Locate the cell with the specified text and output its (x, y) center coordinate. 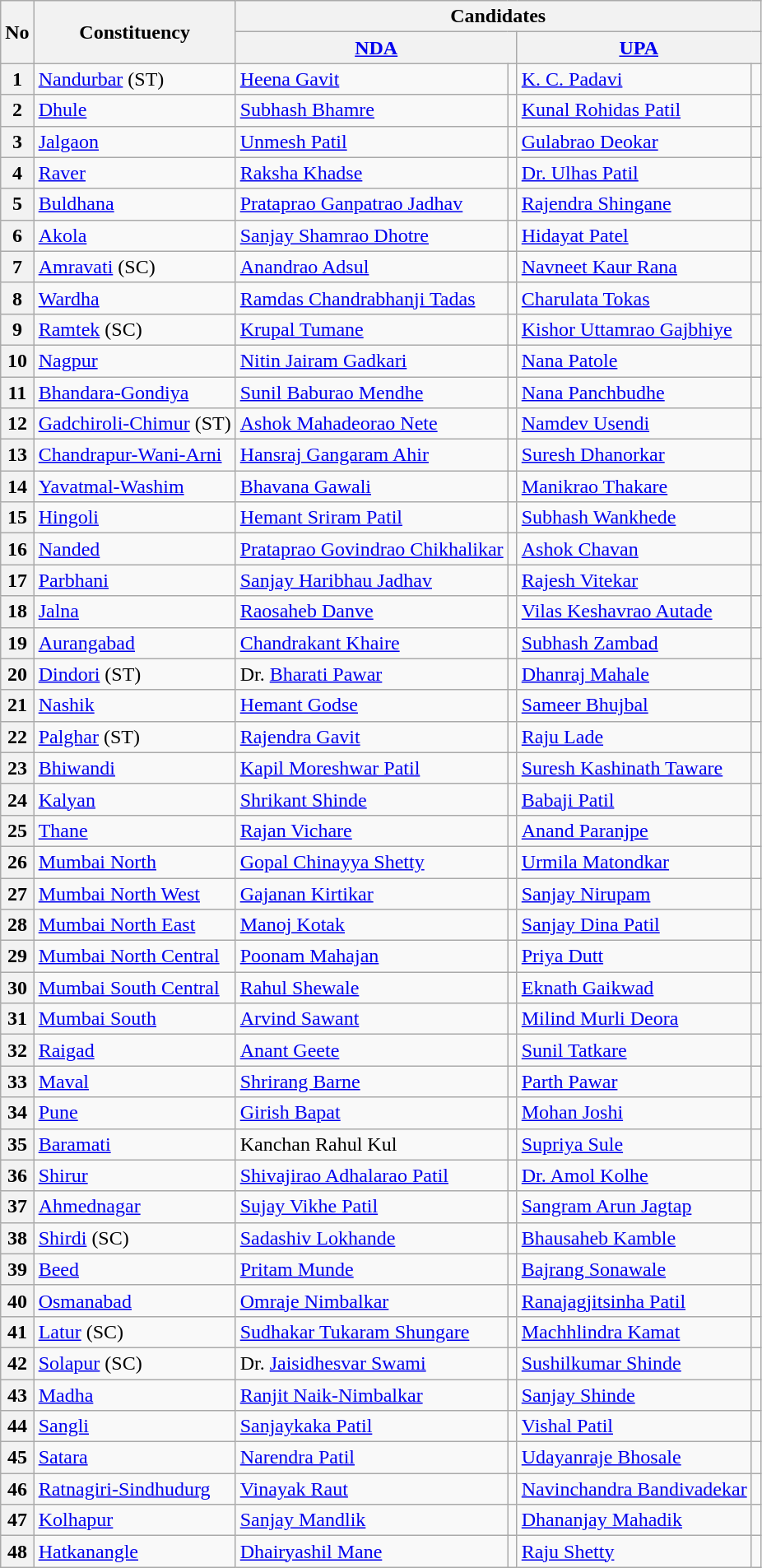
Baramati (135, 1144)
Dr. Ulhas Patil (634, 173)
24 (17, 799)
Rajesh Vitekar (634, 580)
Babaji Patil (634, 799)
Subhash Wankhede (634, 518)
Jalna (135, 612)
Gulabrao Deokar (634, 142)
25 (17, 831)
Sunil Baburao Mendhe (372, 393)
Yavatmal-Washim (135, 486)
Akola (135, 235)
Dr. Bharati Pawar (372, 674)
Vilas Keshavrao Autade (634, 612)
Bhandara-Gondiya (135, 393)
Unmesh Patil (372, 142)
Latur (SC) (135, 1332)
38 (17, 1238)
31 (17, 1019)
Priya Dutt (634, 956)
Navneet Kaur Rana (634, 267)
Urmila Matondkar (634, 862)
9 (17, 329)
Mohan Joshi (634, 1113)
NDA (376, 48)
13 (17, 455)
Ashok Chavan (634, 549)
Gopal Chinayya Shetty (372, 862)
Wardha (135, 298)
Subhash Zambad (634, 643)
Kishor Uttamrao Gajbhiye (634, 329)
29 (17, 956)
Solapur (SC) (135, 1363)
19 (17, 643)
Kunal Rohidas Patil (634, 110)
Sangli (135, 1426)
Pritam Munde (372, 1269)
Parth Pawar (634, 1082)
Jalgaon (135, 142)
Hansraj Gangaram Ahir (372, 455)
Ramtek (SC) (135, 329)
Hemant Godse (372, 705)
22 (17, 737)
UPA (639, 48)
Nitin Jairam Gadkari (372, 361)
Sanjay Nirupam (634, 893)
Raksha Khadse (372, 173)
Maval (135, 1082)
Eknath Gaikwad (634, 988)
Vishal Patil (634, 1426)
20 (17, 674)
Satara (135, 1458)
Bajrang Sonawale (634, 1269)
11 (17, 393)
Dhanraj Mahale (634, 674)
Manoj Kotak (372, 925)
Shrikant Shinde (372, 799)
Mumbai South (135, 1019)
3 (17, 142)
Udayanraje Bhosale (634, 1458)
Milind Murli Deora (634, 1019)
48 (17, 1552)
Nanded (135, 549)
Anand Paranjpe (634, 831)
35 (17, 1144)
Sanjay Dina Patil (634, 925)
Chandrapur-Wani-Arni (135, 455)
Nandurbar (ST) (135, 79)
12 (17, 424)
45 (17, 1458)
Bhausaheb Kamble (634, 1238)
Anant Geete (372, 1050)
42 (17, 1363)
17 (17, 580)
40 (17, 1300)
Sanjay Shamrao Dhotre (372, 235)
Hingoli (135, 518)
Mumbai North East (135, 925)
Ahmednagar (135, 1207)
23 (17, 768)
Anandrao Adsul (372, 267)
Poonam Mahajan (372, 956)
Bhiwandi (135, 768)
Kapil Moreshwar Patil (372, 768)
2 (17, 110)
14 (17, 486)
Omraje Nimbalkar (372, 1300)
Charulata Tokas (634, 298)
Hemant Sriram Patil (372, 518)
Gadchiroli-Chimur (ST) (135, 424)
Nagpur (135, 361)
18 (17, 612)
Sudhakar Tukaram Shungare (372, 1332)
Raver (135, 173)
Mumbai North (135, 862)
Ratnagiri-Sindhudurg (135, 1489)
Kanchan Rahul Kul (372, 1144)
Gajanan Kirtikar (372, 893)
44 (17, 1426)
K. C. Padavi (634, 79)
Rahul Shewale (372, 988)
15 (17, 518)
Raju Shetty (634, 1552)
37 (17, 1207)
Palghar (ST) (135, 737)
Bhavana Gawali (372, 486)
32 (17, 1050)
Sameer Bhujbal (634, 705)
21 (17, 705)
Dhananjay Mahadik (634, 1520)
Subhash Bhamre (372, 110)
Suresh Dhanorkar (634, 455)
6 (17, 235)
Shirur (135, 1175)
39 (17, 1269)
Dindori (ST) (135, 674)
Sujay Vikhe Patil (372, 1207)
Sanjay Shinde (634, 1395)
Sanjay Haribhau Jadhav (372, 580)
46 (17, 1489)
Arvind Sawant (372, 1019)
4 (17, 173)
Parbhani (135, 580)
Thane (135, 831)
Mumbai North West (135, 893)
1 (17, 79)
27 (17, 893)
Beed (135, 1269)
Krupal Tumane (372, 329)
Raju Lade (634, 737)
8 (17, 298)
No (17, 32)
Chandrakant Khaire (372, 643)
5 (17, 204)
Amravati (SC) (135, 267)
Kalyan (135, 799)
Sanjay Mandlik (372, 1520)
Dr. Jaisidhesvar Swami (372, 1363)
Buldhana (135, 204)
Sunil Tatkare (634, 1050)
Nashik (135, 705)
Raigad (135, 1050)
Vinayak Raut (372, 1489)
Rajendra Shingane (634, 204)
30 (17, 988)
Dhairyashil Mane (372, 1552)
Machhlindra Kamat (634, 1332)
Shivajirao Adhalarao Patil (372, 1175)
Ranjit Naik-Nimbalkar (372, 1395)
10 (17, 361)
Ashok Mahadeorao Nete (372, 424)
47 (17, 1520)
Rajan Vichare (372, 831)
Namdev Usendi (634, 424)
Shrirang Barne (372, 1082)
Supriya Sule (634, 1144)
Prataprao Govindrao Chikhalikar (372, 549)
Aurangabad (135, 643)
Shirdi (SC) (135, 1238)
Pune (135, 1113)
Nana Panchbudhe (634, 393)
Mumbai South Central (135, 988)
Mumbai North Central (135, 956)
Nana Patole (634, 361)
Constituency (135, 32)
Dr. Amol Kolhe (634, 1175)
26 (17, 862)
Prataprao Ganpatrao Jadhav (372, 204)
Osmanabad (135, 1300)
Sushilkumar Shinde (634, 1363)
Sanjaykaka Patil (372, 1426)
Candidates (498, 16)
Hatkanangle (135, 1552)
Madha (135, 1395)
Hidayat Patel (634, 235)
33 (17, 1082)
Navinchandra Bandivadekar (634, 1489)
Narendra Patil (372, 1458)
Heena Gavit (372, 79)
Ranajagjitsinha Patil (634, 1300)
Rajendra Gavit (372, 737)
36 (17, 1175)
41 (17, 1332)
Sadashiv Lokhande (372, 1238)
Suresh Kashinath Taware (634, 768)
Dhule (135, 110)
Kolhapur (135, 1520)
28 (17, 925)
43 (17, 1395)
34 (17, 1113)
Raosaheb Danve (372, 612)
Manikrao Thakare (634, 486)
Ramdas Chandrabhanji Tadas (372, 298)
Girish Bapat (372, 1113)
7 (17, 267)
Sangram Arun Jagtap (634, 1207)
16 (17, 549)
